Provide the [x, y] coordinate of the cell's center where the given text is located.  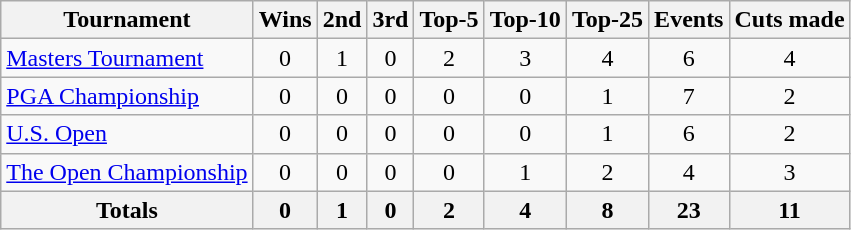
2nd [342, 20]
PGA Championship [127, 96]
U.S. Open [127, 134]
Wins [285, 20]
11 [790, 210]
Top-5 [449, 20]
23 [689, 210]
Top-10 [525, 20]
7 [689, 96]
8 [607, 210]
The Open Championship [127, 172]
Tournament [127, 20]
Events [689, 20]
Masters Tournament [127, 58]
Cuts made [790, 20]
Totals [127, 210]
3rd [390, 20]
Top-25 [607, 20]
